Output the [x, y] coordinate of the center of the cell containing the given text.  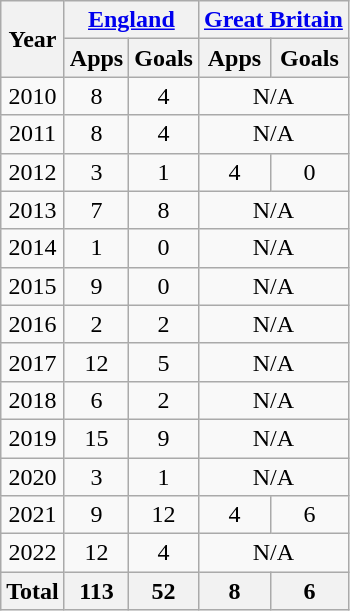
2018 [33, 400]
2014 [33, 248]
2012 [33, 172]
2016 [33, 324]
52 [164, 591]
2011 [33, 134]
2017 [33, 362]
2020 [33, 477]
2010 [33, 96]
Year [33, 39]
2019 [33, 438]
15 [96, 438]
2022 [33, 553]
7 [96, 210]
113 [96, 591]
Great Britain [273, 20]
Total [33, 591]
2013 [33, 210]
5 [164, 362]
2021 [33, 515]
2015 [33, 286]
England [131, 20]
